Extract the (x, y) coordinate from the center of the cell holding the provided text.  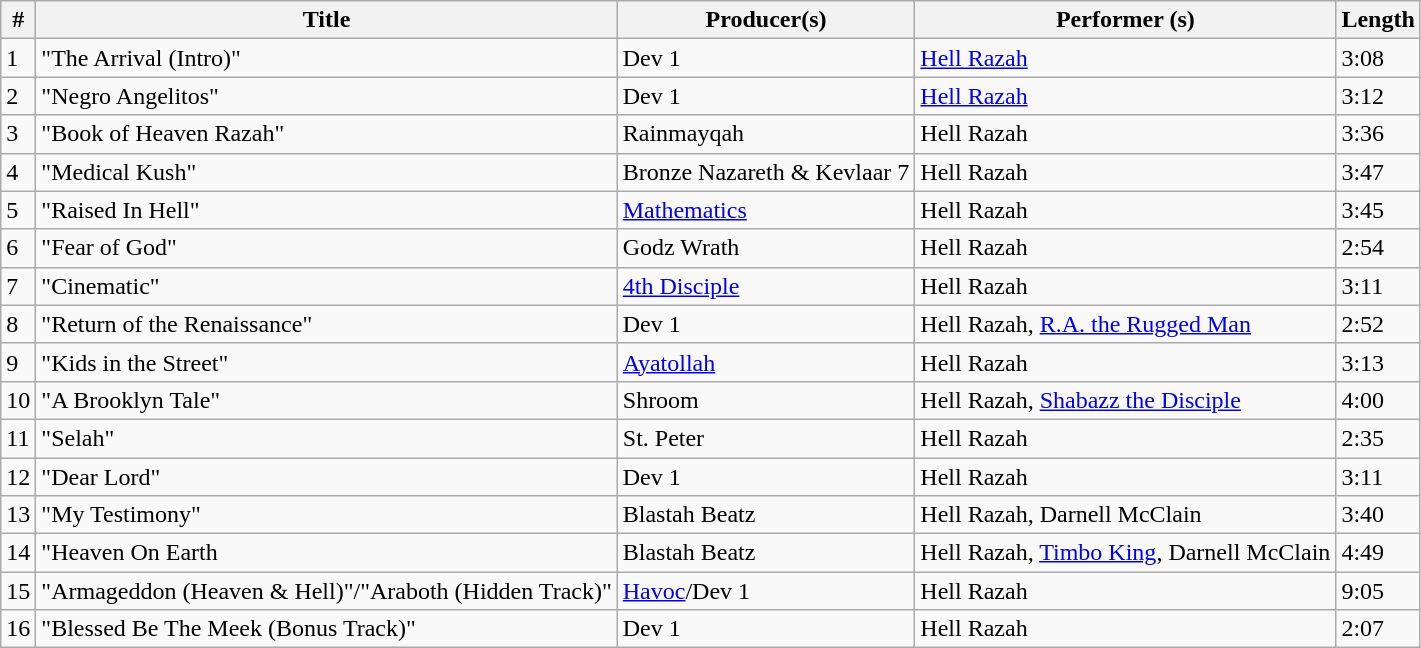
Havoc/Dev 1 (766, 591)
"Fear of God" (326, 248)
2:07 (1378, 629)
Title (326, 20)
8 (18, 324)
12 (18, 477)
3:47 (1378, 172)
7 (18, 286)
Performer (s) (1126, 20)
"The Arrival (Intro)" (326, 58)
"Dear Lord" (326, 477)
"Book of Heaven Razah" (326, 134)
"Raised In Hell" (326, 210)
2:54 (1378, 248)
Length (1378, 20)
3:12 (1378, 96)
Hell Razah, R.A. the Rugged Man (1126, 324)
# (18, 20)
Shroom (766, 400)
Rainmayqah (766, 134)
1 (18, 58)
Bronze Nazareth & Kevlaar 7 (766, 172)
13 (18, 515)
16 (18, 629)
"Heaven On Earth (326, 553)
"A Brooklyn Tale" (326, 400)
3:36 (1378, 134)
Ayatollah (766, 362)
St. Peter (766, 438)
10 (18, 400)
3:45 (1378, 210)
11 (18, 438)
6 (18, 248)
4:00 (1378, 400)
"Armageddon (Heaven & Hell)"/"Araboth (Hidden Track)" (326, 591)
5 (18, 210)
Mathematics (766, 210)
3:13 (1378, 362)
4 (18, 172)
Hell Razah, Shabazz the Disciple (1126, 400)
3 (18, 134)
9 (18, 362)
"Medical Kush" (326, 172)
3:08 (1378, 58)
3:40 (1378, 515)
"Selah" (326, 438)
2 (18, 96)
"Kids in the Street" (326, 362)
"My Testimony" (326, 515)
4th Disciple (766, 286)
4:49 (1378, 553)
Godz Wrath (766, 248)
Producer(s) (766, 20)
"Return of the Renaissance" (326, 324)
"Cinematic" (326, 286)
"Blessed Be The Meek (Bonus Track)" (326, 629)
9:05 (1378, 591)
Hell Razah, Timbo King, Darnell McClain (1126, 553)
"Negro Angelitos" (326, 96)
15 (18, 591)
14 (18, 553)
Hell Razah, Darnell McClain (1126, 515)
2:52 (1378, 324)
2:35 (1378, 438)
